Capture the cell that displays the provided text and extract its [X, Y] central coordinate. 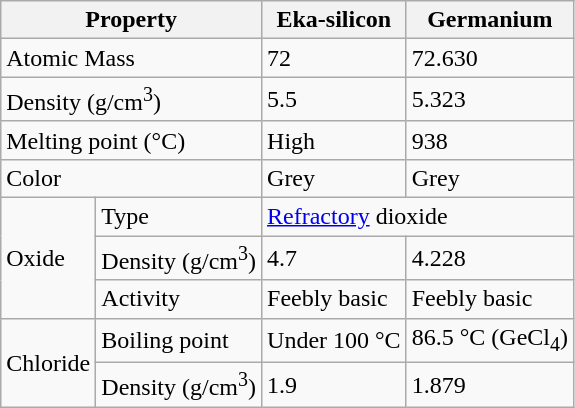
Property [132, 20]
Boiling point [179, 340]
72 [334, 58]
1.879 [490, 386]
Refractory dioxide [418, 217]
1.9 [334, 386]
High [334, 140]
Color [132, 178]
938 [490, 140]
Under 100 °C [334, 340]
Oxide [48, 258]
4.7 [334, 258]
5.5 [334, 100]
Melting point (°C) [132, 140]
Germanium [490, 20]
Atomic Mass [132, 58]
Type [179, 217]
Eka-silicon [334, 20]
72.630 [490, 58]
Activity [179, 299]
86.5 °C (GeCl4) [490, 340]
Chloride [48, 362]
5.323 [490, 100]
4.228 [490, 258]
